Capture the cell that displays the provided text and extract its (x, y) central coordinate. 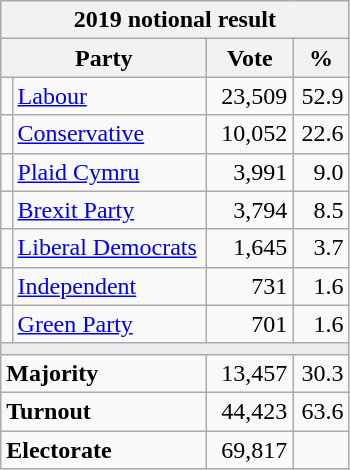
13,457 (250, 373)
69,817 (250, 449)
Green Party (110, 324)
Electorate (104, 449)
10,052 (250, 134)
2019 notional result (175, 20)
3.7 (321, 248)
3,794 (250, 210)
44,423 (250, 411)
731 (250, 286)
701 (250, 324)
1,645 (250, 248)
Liberal Democrats (110, 248)
% (321, 58)
Vote (250, 58)
Plaid Cymru (110, 172)
9.0 (321, 172)
Brexit Party (110, 210)
Independent (110, 286)
8.5 (321, 210)
Turnout (104, 411)
Conservative (110, 134)
Labour (110, 96)
52.9 (321, 96)
23,509 (250, 96)
22.6 (321, 134)
30.3 (321, 373)
Majority (104, 373)
63.6 (321, 411)
3,991 (250, 172)
Party (104, 58)
